For the text-containing cell, return its midpoint in [X, Y] coordinate format. 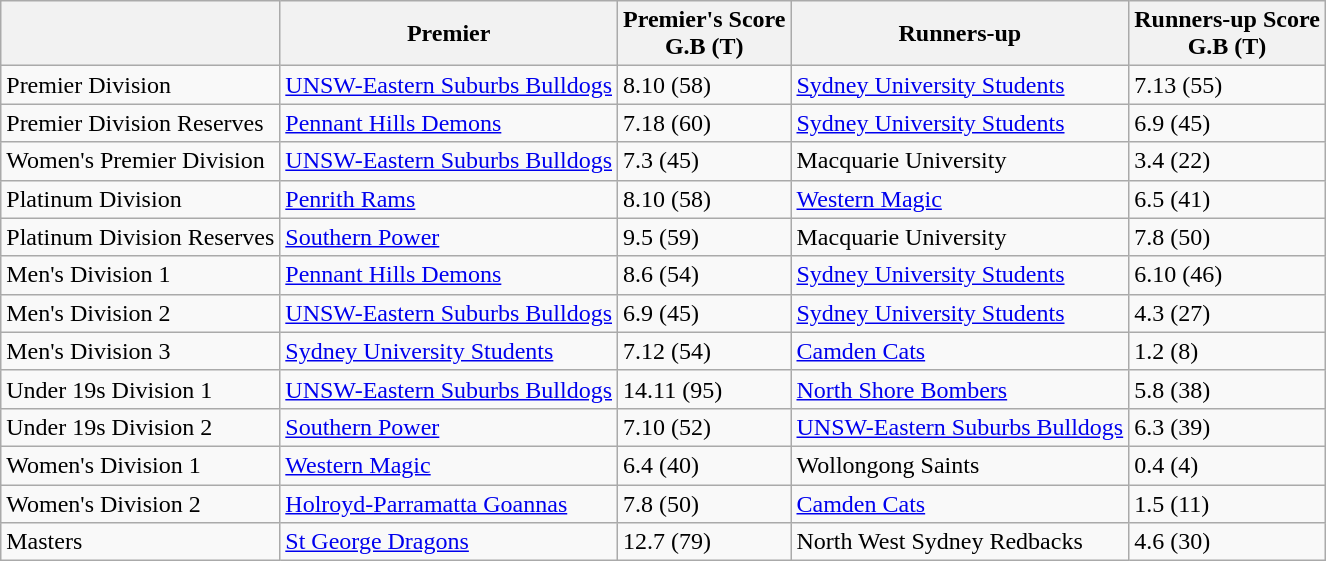
6.10 (46) [1228, 275]
Runners-up [960, 34]
9.5 (59) [704, 237]
Men's Division 3 [140, 351]
Premier [449, 34]
7.13 (55) [1228, 85]
Premier Division [140, 85]
4.6 (30) [1228, 542]
7.3 (45) [704, 161]
7.12 (54) [704, 351]
1.2 (8) [1228, 351]
8.6 (54) [704, 275]
Penrith Rams [449, 199]
7.10 (52) [704, 427]
6.3 (39) [1228, 427]
Women's Division 2 [140, 503]
7.18 (60) [704, 123]
Women's Division 1 [140, 465]
6.4 (40) [704, 465]
12.7 (79) [704, 542]
4.3 (27) [1228, 313]
Wollongong Saints [960, 465]
Runners-up ScoreG.B (T) [1228, 34]
Men's Division 2 [140, 313]
6.5 (41) [1228, 199]
5.8 (38) [1228, 389]
Masters [140, 542]
North Shore Bombers [960, 389]
North West Sydney Redbacks [960, 542]
St George Dragons [449, 542]
14.11 (95) [704, 389]
0.4 (4) [1228, 465]
Platinum Division Reserves [140, 237]
Holroyd-Parramatta Goannas [449, 503]
3.4 (22) [1228, 161]
Women's Premier Division [140, 161]
Men's Division 1 [140, 275]
Premier's ScoreG.B (T) [704, 34]
Platinum Division [140, 199]
Premier Division Reserves [140, 123]
1.5 (11) [1228, 503]
Under 19s Division 1 [140, 389]
Under 19s Division 2 [140, 427]
